Capture the cell that displays the provided text and extract its (x, y) central coordinate. 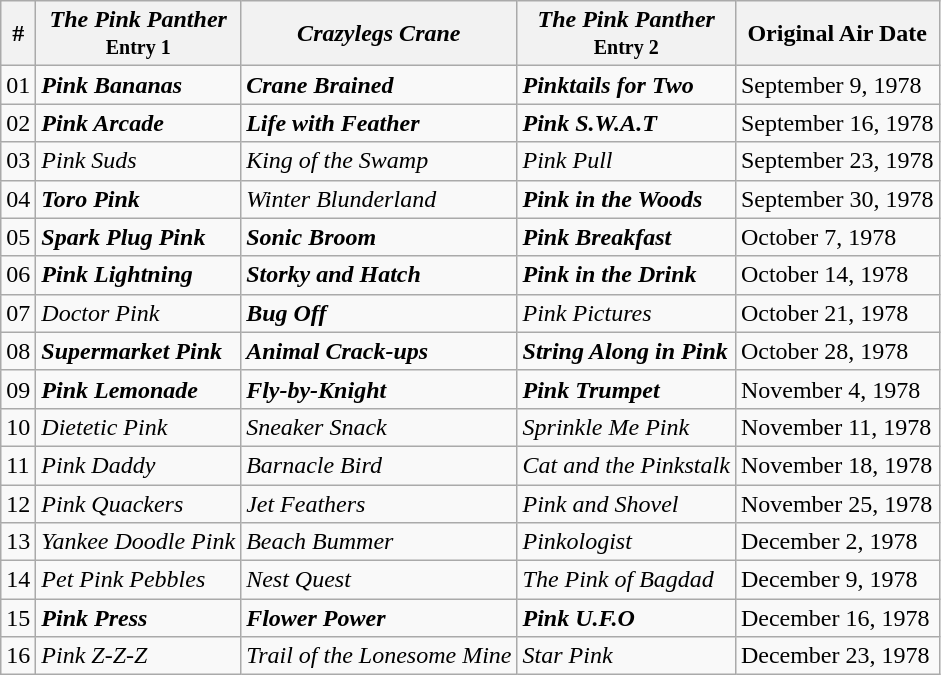
Pink Lightning (138, 275)
October 14, 1978 (837, 275)
Yankee Doodle Pink (138, 542)
September 30, 1978 (837, 199)
12 (18, 503)
November 11, 1978 (837, 427)
September 9, 1978 (837, 85)
Pink U.F.O (626, 618)
Pink and Shovel (626, 503)
Pink Lemonade (138, 389)
String Along in Pink (626, 351)
13 (18, 542)
King of the Swamp (379, 161)
Pink Pull (626, 161)
December 2, 1978 (837, 542)
16 (18, 656)
Dietetic Pink (138, 427)
Pink Trumpet (626, 389)
The Pink PantherEntry 2 (626, 34)
09 (18, 389)
14 (18, 580)
Flower Power (379, 618)
The Pink of Bagdad (626, 580)
Beach Bummer (379, 542)
Pink in the Drink (626, 275)
Doctor Pink (138, 313)
Jet Feathers (379, 503)
Pink Daddy (138, 465)
Pink Bananas (138, 85)
Fly-by-Knight (379, 389)
08 (18, 351)
December 23, 1978 (837, 656)
Pink Breakfast (626, 237)
Sonic Broom (379, 237)
December 9, 1978 (837, 580)
Pink Pictures (626, 313)
01 (18, 85)
03 (18, 161)
November 4, 1978 (837, 389)
Trail of the Lonesome Mine (379, 656)
Pinkologist (626, 542)
04 (18, 199)
Barnacle Bird (379, 465)
Pink S.W.A.T (626, 123)
November 25, 1978 (837, 503)
September 16, 1978 (837, 123)
Crane Brained (379, 85)
# (18, 34)
Storky and Hatch (379, 275)
Animal Crack-ups (379, 351)
Life with Feather (379, 123)
06 (18, 275)
November 18, 1978 (837, 465)
December 16, 1978 (837, 618)
Sneaker Snack (379, 427)
Cat and the Pinkstalk (626, 465)
Spark Plug Pink (138, 237)
Star Pink (626, 656)
Toro Pink (138, 199)
October 7, 1978 (837, 237)
Crazylegs Crane (379, 34)
September 23, 1978 (837, 161)
11 (18, 465)
Winter Blunderland (379, 199)
Pink Arcade (138, 123)
Pink Suds (138, 161)
Original Air Date (837, 34)
15 (18, 618)
The Pink PantherEntry 1 (138, 34)
October 28, 1978 (837, 351)
Nest Quest (379, 580)
Pet Pink Pebbles (138, 580)
Sprinkle Me Pink (626, 427)
10 (18, 427)
02 (18, 123)
Pink Z-Z-Z (138, 656)
October 21, 1978 (837, 313)
Pink in the Woods (626, 199)
Pink Press (138, 618)
05 (18, 237)
Pink Quackers (138, 503)
07 (18, 313)
Pinktails for Two (626, 85)
Bug Off (379, 313)
Supermarket Pink (138, 351)
